Pinpoint the cell where the given text exists, returning its (x, y) midpoint coordinate. 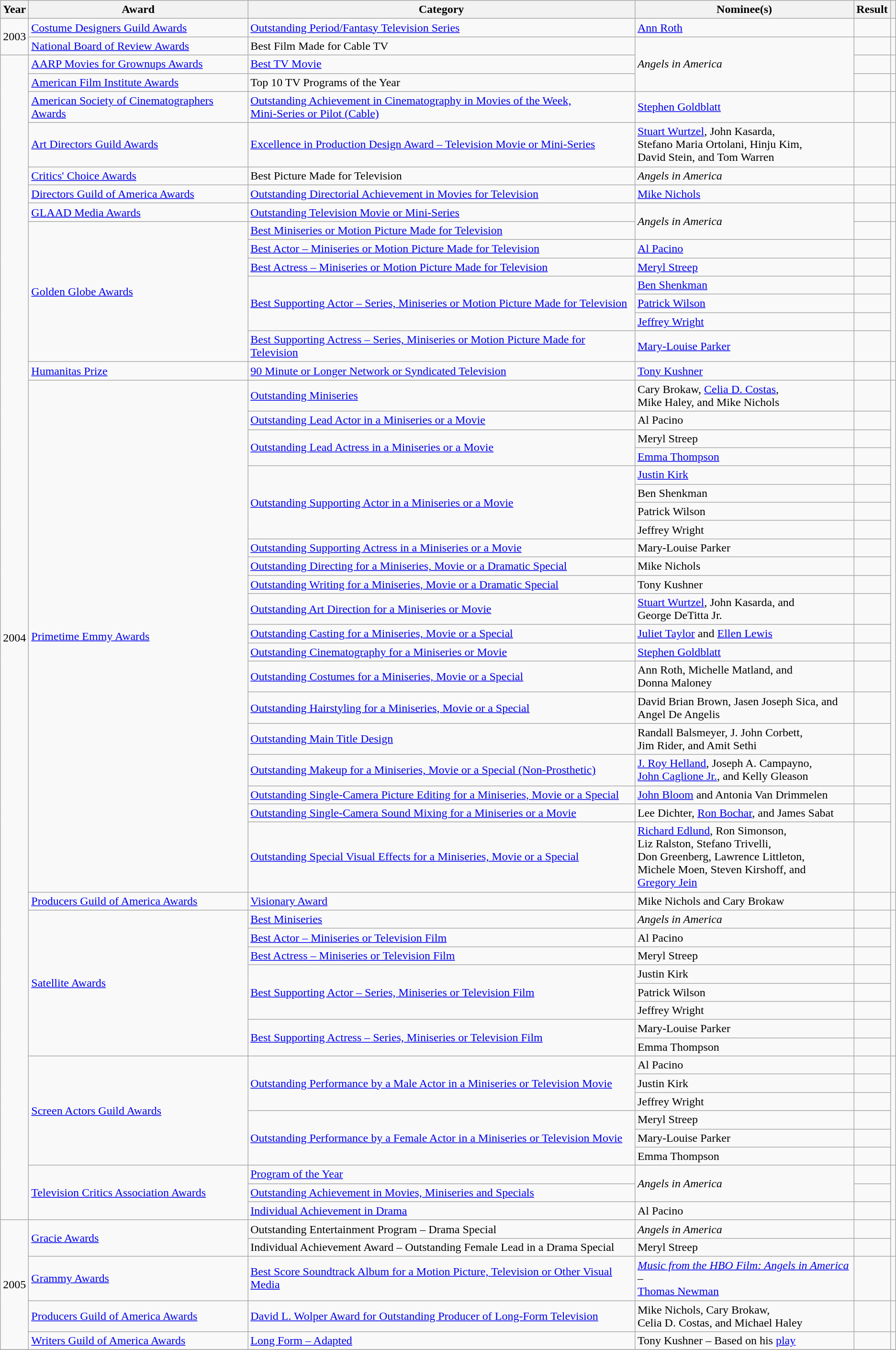
Costume Designers Guild Awards (138, 28)
Best Supporting Actor – Series, Miniseries or Motion Picture Made for Television (441, 304)
Outstanding Directing for a Miniseries, Movie or a Dramatic Special (441, 566)
Outstanding Art Direction for a Miniseries or Movie (441, 609)
Primetime Emmy Awards (138, 636)
Outstanding Performance by a Female Actor in a Miniseries or Television Movie (441, 1138)
Juliet Taylor and Ellen Lewis (744, 634)
Television Critics Association Awards (138, 1192)
Best Actor – Miniseries or Television Film (441, 937)
Outstanding Hairstyling for a Miniseries, Movie or a Special (441, 708)
Best Score Soundtrack Album for a Motion Picture, Television or Other Visual Media (441, 1278)
Best Supporting Actor – Series, Miniseries or Television Film (441, 992)
Outstanding Costumes for a Miniseries, Movie or a Special (441, 677)
Excellence in Production Design Award – Television Movie or Mini-Series (441, 145)
Richard Edlund, Ron Simonson, Liz Ralston, Stefano Trivelli, Don Greenberg, Lawrence Littleton, Michele Moen, Steven Kirshoff, and Gregory Jein (744, 857)
Outstanding Miniseries (441, 395)
Golden Globe Awards (138, 291)
Long Form – Adapted (441, 1341)
Outstanding Writing for a Miniseries, Movie or a Dramatic Special (441, 585)
Gracie Awards (138, 1238)
Ann Roth, Michelle Matland, and Donna Maloney (744, 677)
2003 (14, 37)
Writers Guild of America Awards (138, 1341)
Year (14, 10)
National Board of Review Awards (138, 46)
Grammy Awards (138, 1278)
Cary Brokaw, Celia D. Costas, Mike Haley, and Mike Nichols (744, 395)
American Film Institute Awards (138, 82)
Humanitas Prize (138, 371)
Outstanding Directorial Achievement in Movies for Television (441, 194)
Best Picture Made for Television (441, 176)
Outstanding Supporting Actress in a Miniseries or a Movie (441, 548)
Stuart Wurtzel, John Kasarda, Stefano Maria Ortolani, Hinju Kim, David Stein, and Tom Warren (744, 145)
Top 10 TV Programs of the Year (441, 82)
Result (872, 10)
Outstanding Single-Camera Sound Mixing for a Miniseries or a Movie (441, 813)
Best TV Movie (441, 64)
David L. Wolper Award for Outstanding Producer of Long-Form Television (441, 1316)
Nominee(s) (744, 10)
Outstanding Casting for a Miniseries, Movie or a Special (441, 634)
Lee Dichter, Ron Bochar, and James Sabat (744, 813)
Ann Roth (744, 28)
Music from the HBO Film: Angels in America – Thomas Newman (744, 1278)
American Society of Cinematographers Awards (138, 107)
Screen Actors Guild Awards (138, 1111)
Best Miniseries or Motion Picture Made for Television (441, 230)
Best Actress – Miniseries or Television Film (441, 956)
Outstanding Supporting Actor in a Miniseries or a Movie (441, 502)
Art Directors Guild Awards (138, 145)
Outstanding Performance by a Male Actor in a Miniseries or Television Movie (441, 1083)
Outstanding Achievement in Cinematography in Movies of the Week, Mini-Series or Pilot (Cable) (441, 107)
Outstanding Cinematography for a Miniseries or Movie (441, 652)
Outstanding Achievement in Movies, Miniseries and Specials (441, 1192)
Outstanding Entertainment Program – Drama Special (441, 1229)
Outstanding Lead Actor in a Miniseries or a Movie (441, 420)
GLAAD Media Awards (138, 212)
Stuart Wurtzel, John Kasarda, and George DeTitta Jr. (744, 609)
90 Minute or Longer Network or Syndicated Television (441, 371)
AARP Movies for Grownups Awards (138, 64)
Program of the Year (441, 1174)
Outstanding Lead Actress in a Miniseries or a Movie (441, 448)
Randall Balsmeyer, J. John Corbett, Jim Rider, and Amit Sethi (744, 739)
John Bloom and Antonia Van Drimmelen (744, 795)
Outstanding Main Title Design (441, 739)
Outstanding Makeup for a Miniseries, Movie or a Special (Non-Prosthetic) (441, 770)
Outstanding Single-Camera Picture Editing for a Miniseries, Movie or a Special (441, 795)
Satellite Awards (138, 983)
Best Actress – Miniseries or Motion Picture Made for Television (441, 267)
Best Film Made for Cable TV (441, 46)
Award (138, 10)
Best Actor – Miniseries or Motion Picture Made for Television (441, 248)
Critics' Choice Awards (138, 176)
Category (441, 10)
Mike Nichols and Cary Brokaw (744, 901)
Mike Nichols, Cary Brokaw, Celia D. Costas, and Michael Haley (744, 1316)
Best Miniseries (441, 919)
Best Supporting Actress – Series, Miniseries or Television Film (441, 1038)
Individual Achievement in Drama (441, 1211)
David Brian Brown, Jasen Joseph Sica, and Angel De Angelis (744, 708)
2005 (14, 1285)
Outstanding Special Visual Effects for a Miniseries, Movie or a Special (441, 857)
2004 (14, 638)
Visionary Award (441, 901)
Best Supporting Actress – Series, Miniseries or Motion Picture Made for Television (441, 347)
Outstanding Television Movie or Mini-Series (441, 212)
J. Roy Helland, Joseph A. Campayno, John Caglione Jr., and Kelly Gleason (744, 770)
Directors Guild of America Awards (138, 194)
Tony Kushner – Based on his play (744, 1341)
Outstanding Period/Fantasy Television Series (441, 28)
Individual Achievement Award – Outstanding Female Lead in a Drama Special (441, 1247)
